Return the (X, Y) coordinate for the center point of the cell that contains the specified text.  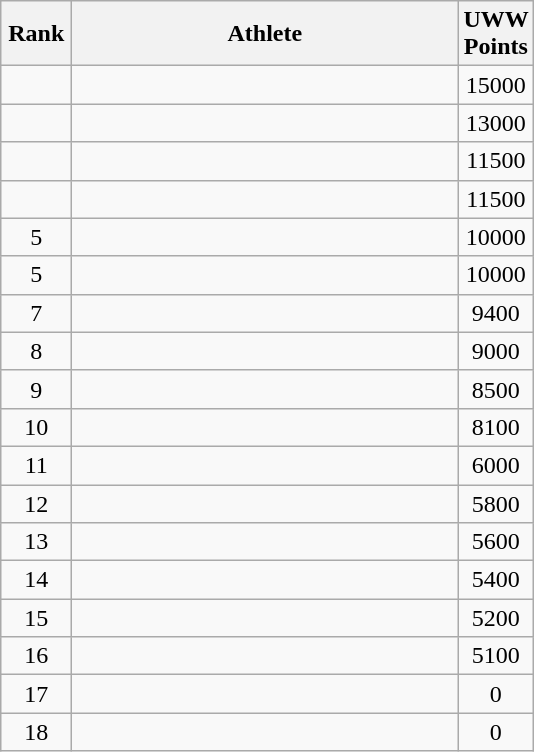
17 (36, 694)
13000 (496, 123)
18 (36, 732)
7 (36, 313)
15000 (496, 85)
9000 (496, 351)
UWW Points (496, 34)
16 (36, 656)
5200 (496, 618)
10 (36, 427)
8 (36, 351)
14 (36, 580)
5600 (496, 542)
9400 (496, 313)
12 (36, 503)
13 (36, 542)
8100 (496, 427)
9 (36, 389)
5800 (496, 503)
Rank (36, 34)
11 (36, 465)
Athlete (265, 34)
8500 (496, 389)
5100 (496, 656)
15 (36, 618)
6000 (496, 465)
5400 (496, 580)
